Provide the [X, Y] coordinate of the cell's center where the given text is located.  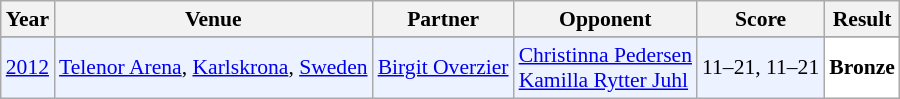
Bronze [862, 68]
2012 [28, 68]
Opponent [606, 19]
Birgit Overzier [444, 68]
Partner [444, 19]
11–21, 11–21 [760, 68]
Result [862, 19]
Score [760, 19]
Venue [214, 19]
Year [28, 19]
Christinna Pedersen Kamilla Rytter Juhl [606, 68]
Telenor Arena, Karlskrona, Sweden [214, 68]
